Detect which cell encompasses the target text, then output its (X, Y) center coordinate. 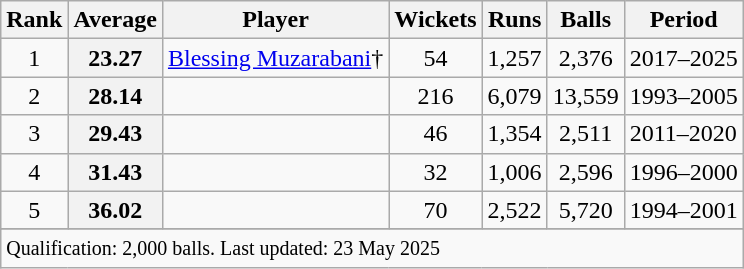
Average (116, 20)
54 (436, 58)
13,559 (586, 96)
216 (436, 96)
2 (34, 96)
1994–2001 (684, 210)
Player (275, 20)
2,511 (586, 134)
70 (436, 210)
28.14 (116, 96)
Rank (34, 20)
4 (34, 172)
2,376 (586, 58)
1993–2005 (684, 96)
1,006 (514, 172)
2,522 (514, 210)
29.43 (116, 134)
2017–2025 (684, 58)
1,354 (514, 134)
46 (436, 134)
Wickets (436, 20)
Blessing Muzarabani† (275, 58)
36.02 (116, 210)
6,079 (514, 96)
1,257 (514, 58)
Period (684, 20)
1 (34, 58)
Balls (586, 20)
Qualification: 2,000 balls. Last updated: 23 May 2025 (372, 248)
2011–2020 (684, 134)
3 (34, 134)
Runs (514, 20)
5 (34, 210)
2,596 (586, 172)
1996–2000 (684, 172)
31.43 (116, 172)
23.27 (116, 58)
5,720 (586, 210)
32 (436, 172)
